Return [X, Y] of the center of cell containing provided text 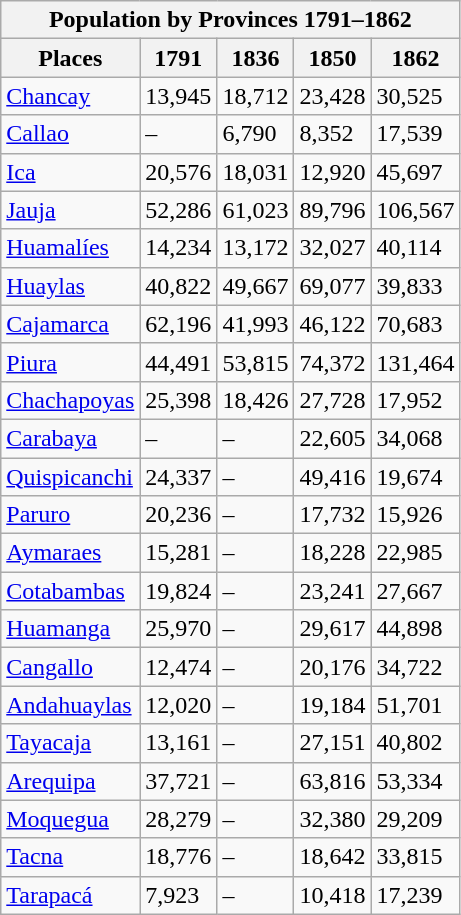
Aymaraes [70, 553]
Moquegua [70, 819]
40,802 [416, 743]
18,712 [256, 96]
37,721 [178, 781]
1850 [332, 58]
Places [70, 58]
63,816 [332, 781]
44,898 [416, 629]
18,426 [256, 400]
Population by Provinces 1791–1862 [230, 20]
52,286 [178, 210]
13,945 [178, 96]
53,815 [256, 362]
53,334 [416, 781]
20,576 [178, 172]
Piura [70, 362]
Quispicanchi [70, 477]
12,920 [332, 172]
51,701 [416, 705]
Chachapoyas [70, 400]
1862 [416, 58]
17,239 [416, 895]
12,474 [178, 667]
46,122 [332, 324]
28,279 [178, 819]
32,027 [332, 248]
61,023 [256, 210]
39,833 [416, 286]
7,923 [178, 895]
69,077 [332, 286]
23,241 [332, 591]
89,796 [332, 210]
Cangallo [70, 667]
131,464 [416, 362]
40,114 [416, 248]
34,722 [416, 667]
Huamalíes [70, 248]
15,281 [178, 553]
14,234 [178, 248]
13,172 [256, 248]
29,209 [416, 819]
27,151 [332, 743]
29,617 [332, 629]
Tacna [70, 857]
19,184 [332, 705]
17,539 [416, 134]
24,337 [178, 477]
49,416 [332, 477]
32,380 [332, 819]
22,605 [332, 438]
Huamanga [70, 629]
13,161 [178, 743]
18,642 [332, 857]
8,352 [332, 134]
19,824 [178, 591]
Cajamarca [70, 324]
Chancay [70, 96]
45,697 [416, 172]
70,683 [416, 324]
19,674 [416, 477]
49,667 [256, 286]
17,952 [416, 400]
Callao [70, 134]
23,428 [332, 96]
27,728 [332, 400]
Tayacaja [70, 743]
Tarapacá [70, 895]
Huaylas [70, 286]
34,068 [416, 438]
Ica [70, 172]
62,196 [178, 324]
1791 [178, 58]
33,815 [416, 857]
Carabaya [70, 438]
22,985 [416, 553]
25,970 [178, 629]
25,398 [178, 400]
27,667 [416, 591]
18,776 [178, 857]
12,020 [178, 705]
6,790 [256, 134]
41,993 [256, 324]
40,822 [178, 286]
18,228 [332, 553]
20,176 [332, 667]
Jauja [70, 210]
20,236 [178, 515]
30,525 [416, 96]
Cotabambas [70, 591]
74,372 [332, 362]
10,418 [332, 895]
Arequipa [70, 781]
17,732 [332, 515]
18,031 [256, 172]
1836 [256, 58]
15,926 [416, 515]
Andahuaylas [70, 705]
Paruro [70, 515]
106,567 [416, 210]
44,491 [178, 362]
